For the text-containing cell, return its midpoint in (x, y) coordinate format. 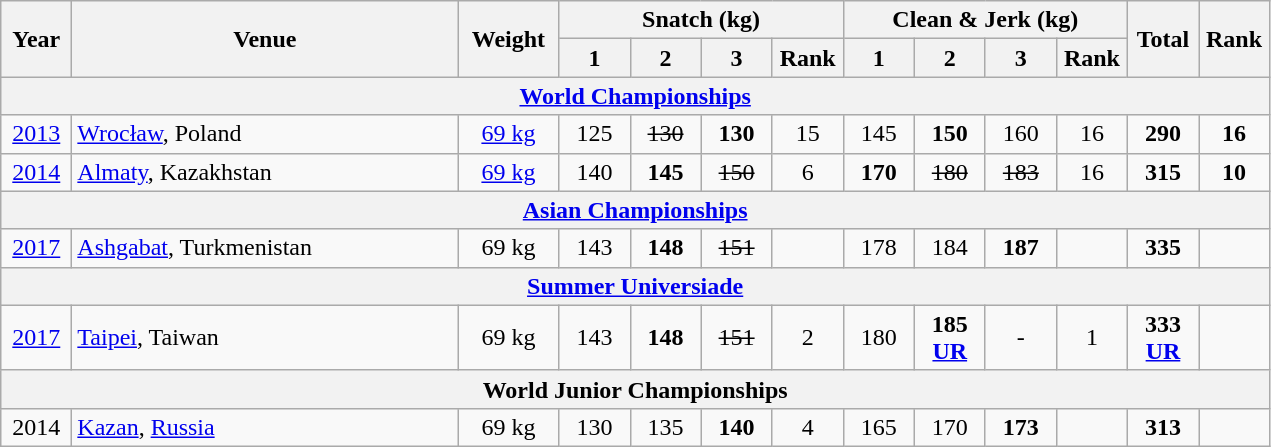
Summer Universiade (636, 286)
315 (1162, 172)
173 (1020, 427)
Almaty, Kazakhstan (265, 172)
4 (808, 427)
313 (1162, 427)
185 UR (950, 338)
135 (666, 427)
290 (1162, 134)
183 (1020, 172)
10 (1234, 172)
178 (878, 248)
184 (950, 248)
Taipei, Taiwan (265, 338)
2013 (36, 134)
165 (878, 427)
Clean & Jerk (kg) (985, 20)
Total (1162, 39)
Asian Championships (636, 210)
Wrocław, Poland (265, 134)
333 UR (1162, 338)
15 (808, 134)
World Championships (636, 96)
335 (1162, 248)
Year (36, 39)
160 (1020, 134)
Snatch (kg) (701, 20)
125 (594, 134)
Weight (508, 39)
- (1020, 338)
World Junior Championships (636, 389)
187 (1020, 248)
Kazan, Russia (265, 427)
Ashgabat, Turkmenistan (265, 248)
Venue (265, 39)
6 (808, 172)
